Output the [x, y] coordinate of the center of the cell containing the given text.  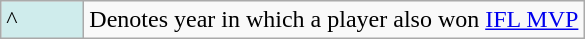
Denotes year in which a player also won IFL MVP [334, 20]
^ [42, 20]
